Identify which cell holds the provided text, then report its [x, y] central coordinate. 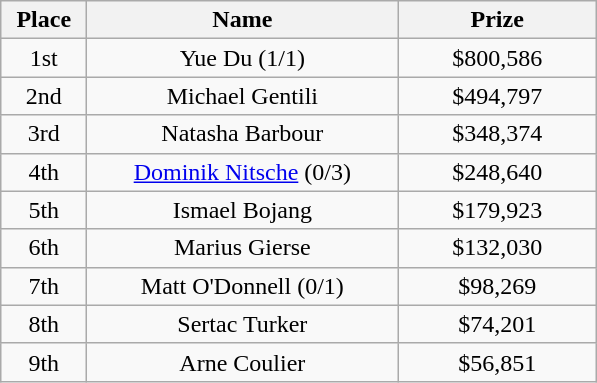
Natasha Barbour [242, 134]
8th [44, 324]
Place [44, 20]
3rd [44, 134]
Yue Du (1/1) [242, 58]
7th [44, 286]
$248,640 [498, 172]
Matt O'Donnell (0/1) [242, 286]
$56,851 [498, 362]
Ismael Bojang [242, 210]
Michael Gentili [242, 96]
$494,797 [498, 96]
Prize [498, 20]
$132,030 [498, 248]
Sertac Turker [242, 324]
1st [44, 58]
Marius Gierse [242, 248]
5th [44, 210]
Arne Coulier [242, 362]
4th [44, 172]
2nd [44, 96]
$348,374 [498, 134]
Dominik Nitsche (0/3) [242, 172]
$74,201 [498, 324]
Name [242, 20]
9th [44, 362]
6th [44, 248]
$98,269 [498, 286]
$179,923 [498, 210]
$800,586 [498, 58]
